For the text-containing cell, return its midpoint in [X, Y] coordinate format. 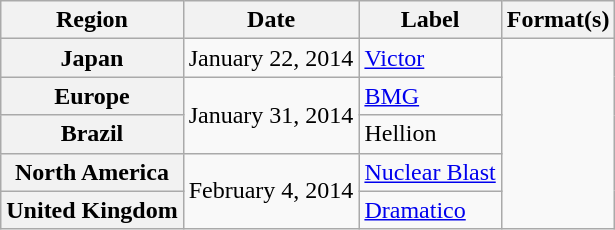
Label [430, 20]
Format(s) [558, 20]
February 4, 2014 [271, 191]
Brazil [92, 134]
Europe [92, 96]
Hellion [430, 134]
Region [92, 20]
Dramatico [430, 210]
Nuclear Blast [430, 172]
Victor [430, 58]
January 31, 2014 [271, 115]
United Kingdom [92, 210]
Japan [92, 58]
BMG [430, 96]
January 22, 2014 [271, 58]
Date [271, 20]
North America [92, 172]
